Pinpoint the cell where the given text exists, returning its (x, y) midpoint coordinate. 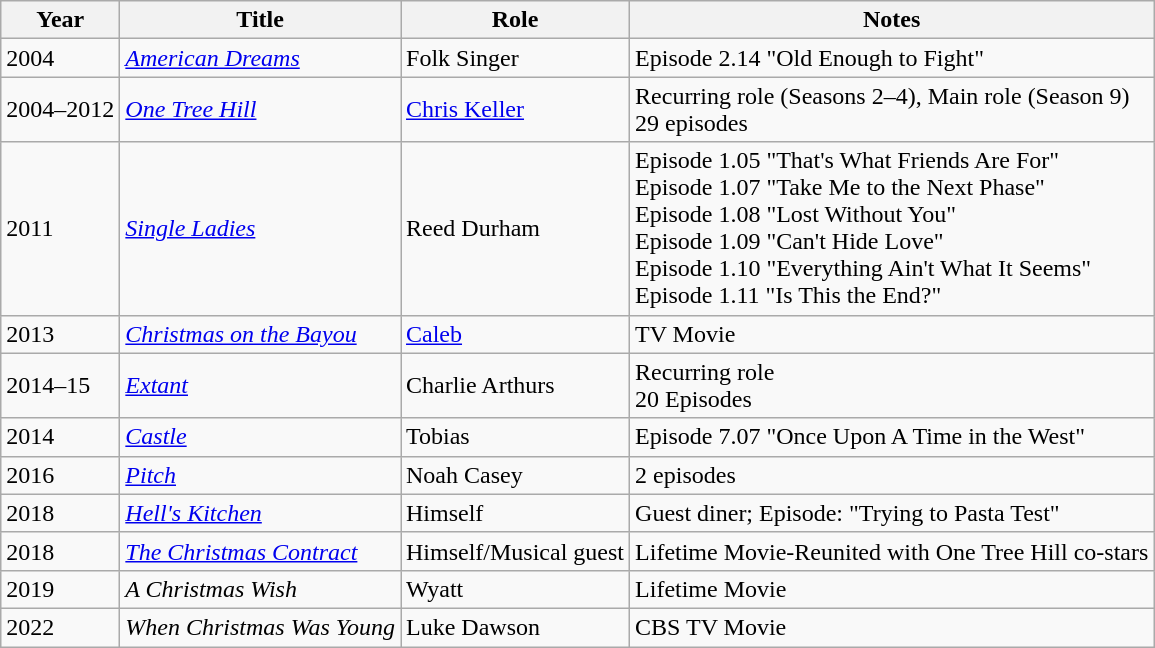
Guest diner; Episode: "Trying to Pasta Test" (892, 513)
Wyatt (514, 589)
Single Ladies (260, 228)
Charlie Arthurs (514, 386)
Recurring role (Seasons 2–4), Main role (Season 9) 29 episodes (892, 110)
Title (260, 20)
Notes (892, 20)
2011 (60, 228)
Extant (260, 386)
Folk Singer (514, 58)
Reed Durham (514, 228)
American Dreams (260, 58)
Pitch (260, 475)
Himself/Musical guest (514, 551)
Role (514, 20)
Chris Keller (514, 110)
Lifetime Movie (892, 589)
2014–15 (60, 386)
Tobias (514, 437)
TV Movie (892, 334)
One Tree Hill (260, 110)
Noah Casey (514, 475)
2016 (60, 475)
Luke Dawson (514, 627)
Hell's Kitchen (260, 513)
2022 (60, 627)
CBS TV Movie (892, 627)
2 episodes (892, 475)
2019 (60, 589)
Episode 7.07 "Once Upon A Time in the West" (892, 437)
Castle (260, 437)
Christmas on the Bayou (260, 334)
2004 (60, 58)
Himself (514, 513)
Episode 2.14 "Old Enough to Fight" (892, 58)
A Christmas Wish (260, 589)
2013 (60, 334)
When Christmas Was Young (260, 627)
2014 (60, 437)
Caleb (514, 334)
Recurring role 20 Episodes (892, 386)
2004–2012 (60, 110)
Year (60, 20)
Lifetime Movie-Reunited with One Tree Hill co-stars (892, 551)
The Christmas Contract (260, 551)
